Provide the (x, y) coordinate of the cell's center where the given text is located.  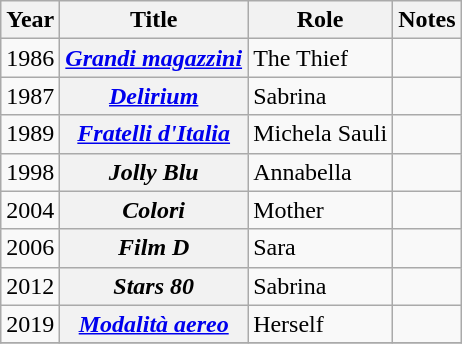
1986 (30, 58)
Fratelli d'Italia (154, 134)
Sara (320, 248)
Grandi magazzini (154, 58)
Herself (320, 324)
Modalità aereo (154, 324)
2012 (30, 286)
The Thief (320, 58)
2004 (30, 210)
Title (154, 20)
Colori (154, 210)
Delirium (154, 96)
1989 (30, 134)
2019 (30, 324)
Year (30, 20)
Jolly Blu (154, 172)
Role (320, 20)
Michela Sauli (320, 134)
2006 (30, 248)
Stars 80 (154, 286)
1998 (30, 172)
Notes (427, 20)
Annabella (320, 172)
Mother (320, 210)
1987 (30, 96)
Film D (154, 248)
